Determine the (x, y) coordinate at the center of the cell enclosing the given text.  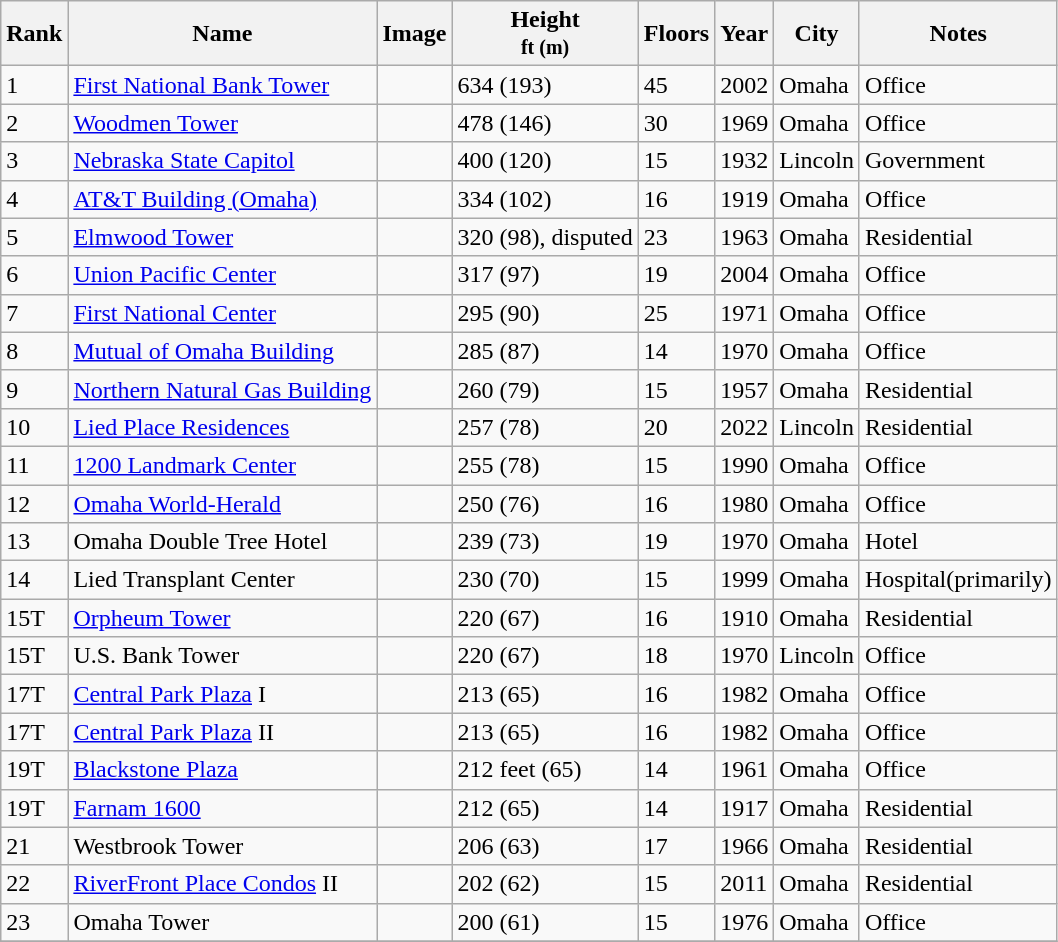
230 (70) (545, 580)
7 (34, 313)
Mutual of Omaha Building (222, 351)
2022 (744, 427)
Hospital(primarily) (958, 580)
25 (676, 313)
U.S. Bank Tower (222, 656)
Union Pacific Center (222, 275)
Orpheum Tower (222, 618)
City (817, 34)
10 (34, 427)
Nebraska State Capitol (222, 161)
AT&T Building (Omaha) (222, 199)
Central Park Plaza I (222, 694)
1957 (744, 389)
Notes (958, 34)
1990 (744, 465)
Heightft (m) (545, 34)
2004 (744, 275)
Omaha Tower (222, 922)
634 (193) (545, 85)
334 (102) (545, 199)
13 (34, 542)
320 (98), disputed (545, 237)
2 (34, 123)
45 (676, 85)
6 (34, 275)
Omaha Double Tree Hotel (222, 542)
Omaha World-Herald (222, 503)
212 feet (65) (545, 770)
1976 (744, 922)
257 (78) (545, 427)
9 (34, 389)
5 (34, 237)
Name (222, 34)
8 (34, 351)
285 (87) (545, 351)
Woodmen Tower (222, 123)
Lied Place Residences (222, 427)
Westbrook Tower (222, 846)
Northern Natural Gas Building (222, 389)
239 (73) (545, 542)
First National Center (222, 313)
Floors (676, 34)
260 (79) (545, 389)
21 (34, 846)
3 (34, 161)
1963 (744, 237)
255 (78) (545, 465)
1980 (744, 503)
Year (744, 34)
20 (676, 427)
4 (34, 199)
2011 (744, 884)
11 (34, 465)
1971 (744, 313)
Central Park Plaza II (222, 732)
2002 (744, 85)
1919 (744, 199)
Elmwood Tower (222, 237)
400 (120) (545, 161)
17 (676, 846)
478 (146) (545, 123)
12 (34, 503)
First National Bank Tower (222, 85)
Farnam 1600 (222, 808)
1 (34, 85)
RiverFront Place Condos II (222, 884)
1200 Landmark Center (222, 465)
Lied Transplant Center (222, 580)
Blackstone Plaza (222, 770)
1917 (744, 808)
Government (958, 161)
1910 (744, 618)
Hotel (958, 542)
212 (65) (545, 808)
1999 (744, 580)
1966 (744, 846)
200 (61) (545, 922)
206 (63) (545, 846)
202 (62) (545, 884)
1969 (744, 123)
30 (676, 123)
250 (76) (545, 503)
1932 (744, 161)
18 (676, 656)
Rank (34, 34)
1961 (744, 770)
317 (97) (545, 275)
Image (414, 34)
295 (90) (545, 313)
22 (34, 884)
